Find where the given text appears and provide that cell's center as (x, y) coordinate. 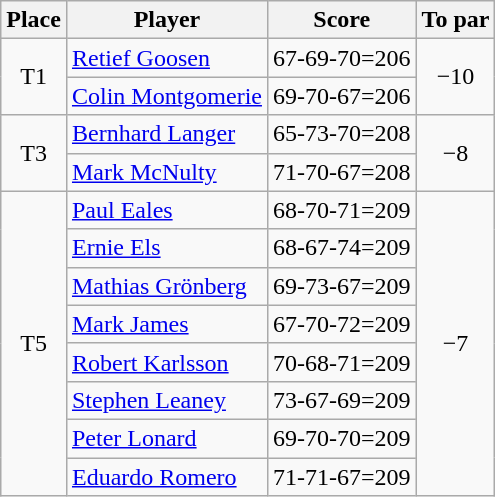
Mark McNulty (166, 172)
Peter Lonard (166, 438)
Robert Karlsson (166, 362)
65-73-70=208 (342, 134)
73-67-69=209 (342, 400)
T5 (34, 343)
67-69-70=206 (342, 58)
68-67-74=209 (342, 248)
67-70-72=209 (342, 324)
To par (456, 20)
Ernie Els (166, 248)
Paul Eales (166, 210)
Place (34, 20)
Mathias Grönberg (166, 286)
Player (166, 20)
T1 (34, 77)
Colin Montgomerie (166, 96)
Eduardo Romero (166, 477)
69-70-70=209 (342, 438)
69-73-67=209 (342, 286)
Stephen Leaney (166, 400)
71-70-67=208 (342, 172)
Bernhard Langer (166, 134)
−8 (456, 153)
68-70-71=209 (342, 210)
T3 (34, 153)
Retief Goosen (166, 58)
Score (342, 20)
71-71-67=209 (342, 477)
70-68-71=209 (342, 362)
Mark James (166, 324)
69-70-67=206 (342, 96)
−7 (456, 343)
−10 (456, 77)
